Return [x, y] of the center of cell containing provided text 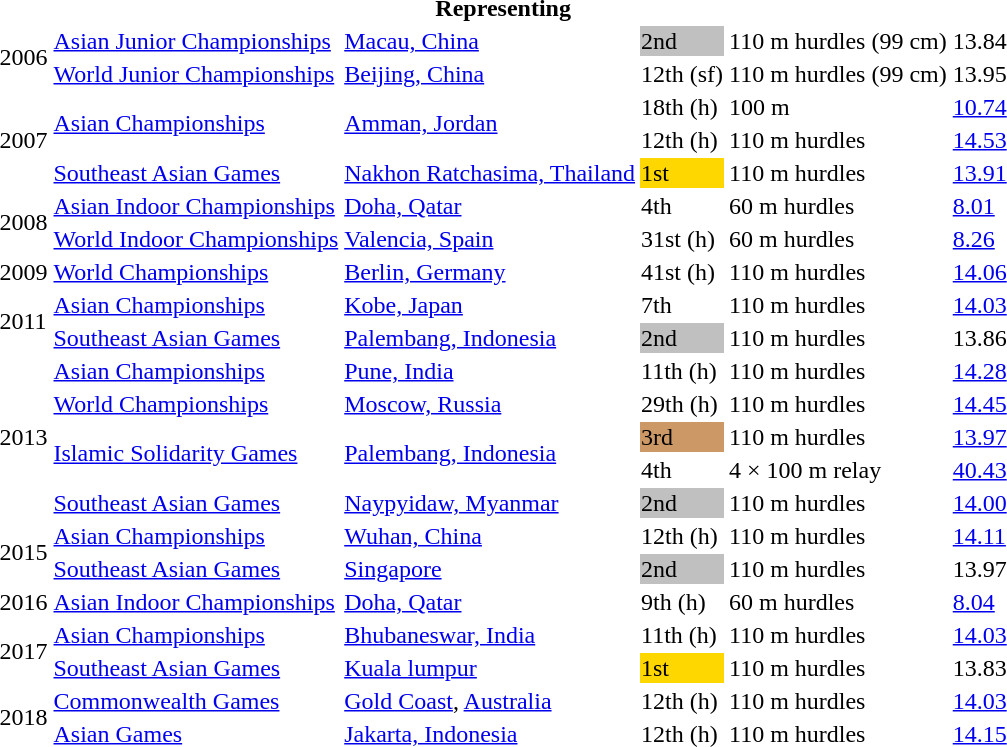
Commonwealth Games [196, 701]
3rd [682, 437]
Kuala lumpur [490, 668]
Nakhon Ratchasima, Thailand [490, 173]
World Junior Championships [196, 74]
100 m [838, 107]
Islamic Solidarity Games [196, 454]
Wuhan, China [490, 536]
Valencia, Spain [490, 239]
World Indoor Championships [196, 239]
7th [682, 305]
4 × 100 m relay [838, 470]
Berlin, Germany [490, 272]
Kobe, Japan [490, 305]
Moscow, Russia [490, 404]
Amman, Jordan [490, 124]
Bhubaneswar, India [490, 635]
Macau, China [490, 41]
31st (h) [682, 239]
Beijing, China [490, 74]
29th (h) [682, 404]
Pune, India [490, 371]
Gold Coast, Australia [490, 701]
Asian Junior Championships [196, 41]
Naypyidaw, Myanmar [490, 503]
41st (h) [682, 272]
12th (sf) [682, 74]
18th (h) [682, 107]
9th (h) [682, 602]
Singapore [490, 569]
